From the cell containing the given text, extract its center point as [x, y] coordinate. 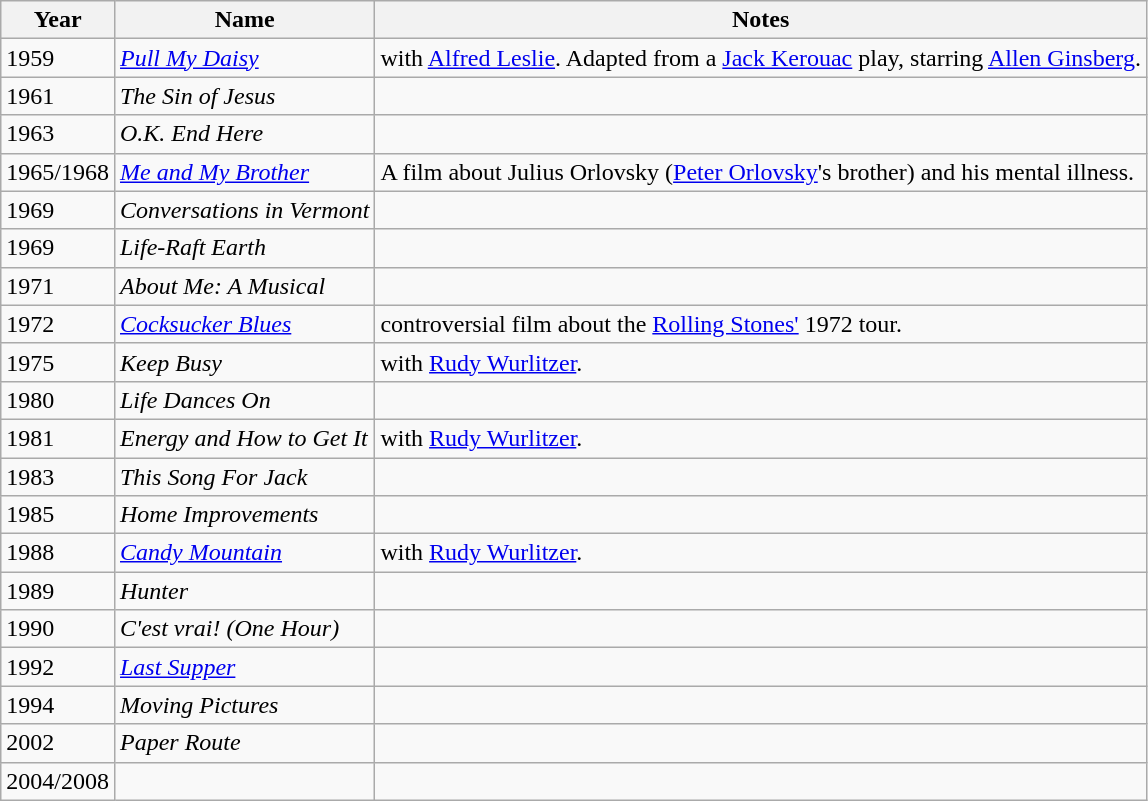
1975 [58, 362]
A film about Julius Orlovsky (Peter Orlovsky's brother) and his mental illness. [761, 172]
Candy Mountain [244, 553]
Conversations in Vermont [244, 210]
1988 [58, 553]
Keep Busy [244, 362]
The Sin of Jesus [244, 96]
1963 [58, 134]
1961 [58, 96]
Pull My Daisy [244, 58]
1971 [58, 286]
controversial film about the Rolling Stones' 1972 tour. [761, 324]
1980 [58, 400]
Paper Route [244, 743]
1990 [58, 629]
1992 [58, 667]
2002 [58, 743]
1972 [58, 324]
Life-Raft Earth [244, 248]
2004/2008 [58, 781]
1959 [58, 58]
About Me: A Musical [244, 286]
1994 [58, 705]
Home Improvements [244, 515]
Me and My Brother [244, 172]
1981 [58, 438]
1989 [58, 591]
Cocksucker Blues [244, 324]
Name [244, 20]
Hunter [244, 591]
1983 [58, 477]
C'est vrai! (One Hour) [244, 629]
1985 [58, 515]
with Alfred Leslie. Adapted from a Jack Kerouac play, starring Allen Ginsberg. [761, 58]
Year [58, 20]
This Song For Jack [244, 477]
Notes [761, 20]
Energy and How to Get It [244, 438]
Moving Pictures [244, 705]
1965/1968 [58, 172]
Last Supper [244, 667]
Life Dances On [244, 400]
O.K. End Here [244, 134]
